Search for the cell housing the specified text and yield its (x, y) center coordinate. 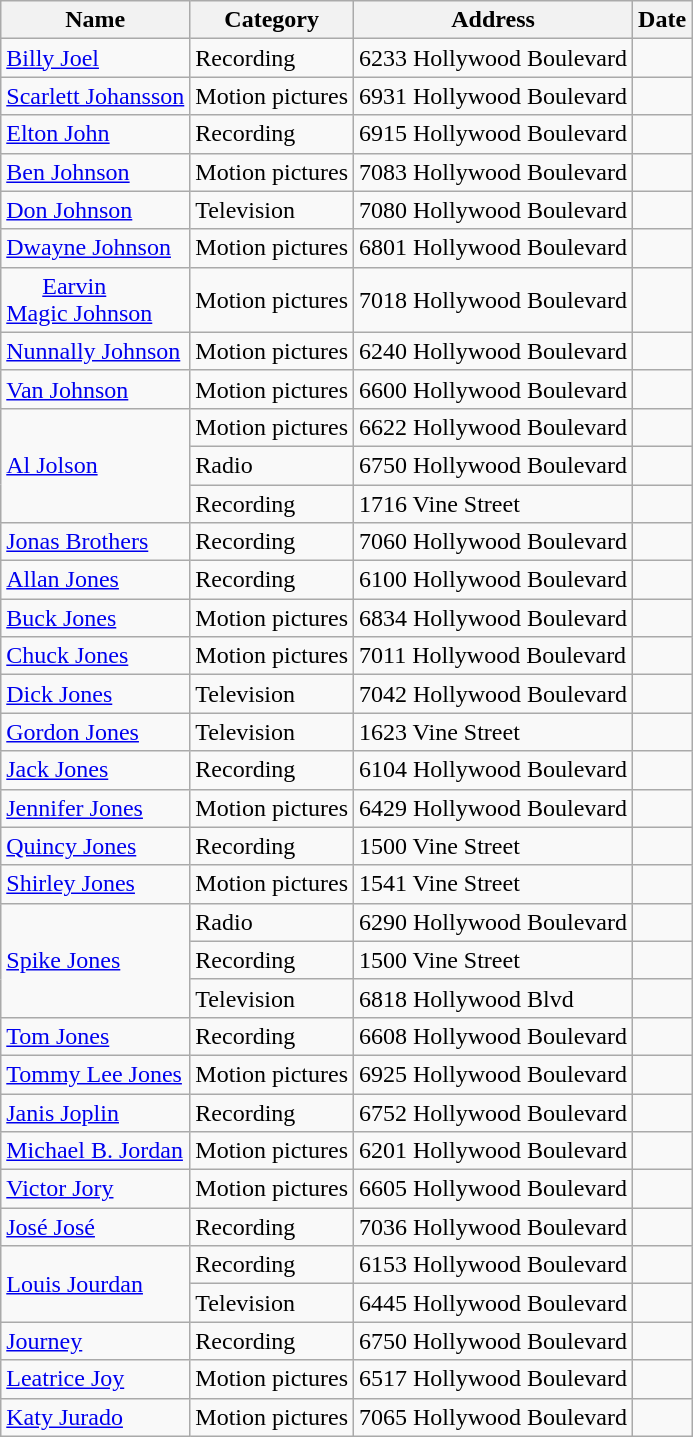
7042 Hollywood Boulevard (494, 694)
6752 Hollywood Boulevard (494, 1113)
Leatrice Joy (96, 1379)
7011 Hollywood Boulevard (494, 656)
6608 Hollywood Boulevard (494, 1036)
Elton John (96, 134)
Address (494, 20)
Jack Jones (96, 770)
6240 Hollywood Boulevard (494, 351)
Quincy Jones (96, 846)
7065 Hollywood Boulevard (494, 1417)
Gordon Jones (96, 732)
6818 Hollywood Blvd (494, 998)
6104 Hollywood Boulevard (494, 770)
6915 Hollywood Boulevard (494, 134)
Spike Jones (96, 960)
Van Johnson (96, 389)
Date (662, 20)
Al Jolson (96, 465)
Katy Jurado (96, 1417)
Shirley Jones (96, 884)
7060 Hollywood Boulevard (494, 542)
Tom Jones (96, 1036)
Nunnally Johnson (96, 351)
6605 Hollywood Boulevard (494, 1189)
7083 Hollywood Boulevard (494, 172)
6290 Hollywood Boulevard (494, 922)
Janis Joplin (96, 1113)
1541 Vine Street (494, 884)
José José (96, 1227)
7080 Hollywood Boulevard (494, 210)
6622 Hollywood Boulevard (494, 427)
Name (96, 20)
6834 Hollywood Boulevard (494, 618)
Jennifer Jones (96, 808)
Jonas Brothers (96, 542)
Michael B. Jordan (96, 1151)
6100 Hollywood Boulevard (494, 580)
EarvinMagic Johnson (96, 300)
1623 Vine Street (494, 732)
7018 Hollywood Boulevard (494, 300)
Ben Johnson (96, 172)
Scarlett Johansson (96, 96)
6801 Hollywood Boulevard (494, 248)
Victor Jory (96, 1189)
6233 Hollywood Boulevard (494, 58)
Billy Joel (96, 58)
6517 Hollywood Boulevard (494, 1379)
Don Johnson (96, 210)
Dwayne Johnson (96, 248)
Journey (96, 1341)
Louis Jourdan (96, 1284)
6925 Hollywood Boulevard (494, 1074)
Tommy Lee Jones (96, 1074)
6600 Hollywood Boulevard (494, 389)
1716 Vine Street (494, 503)
6931 Hollywood Boulevard (494, 96)
7036 Hollywood Boulevard (494, 1227)
6429 Hollywood Boulevard (494, 808)
6445 Hollywood Boulevard (494, 1303)
6201 Hollywood Boulevard (494, 1151)
Category (272, 20)
Buck Jones (96, 618)
Dick Jones (96, 694)
Allan Jones (96, 580)
Chuck Jones (96, 656)
6153 Hollywood Boulevard (494, 1265)
